Extract the (x, y) coordinate from the center of the cell holding the provided text.  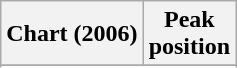
Chart (2006) (72, 34)
Peak position (189, 34)
